Identify which cell holds the provided text, then report its (x, y) central coordinate. 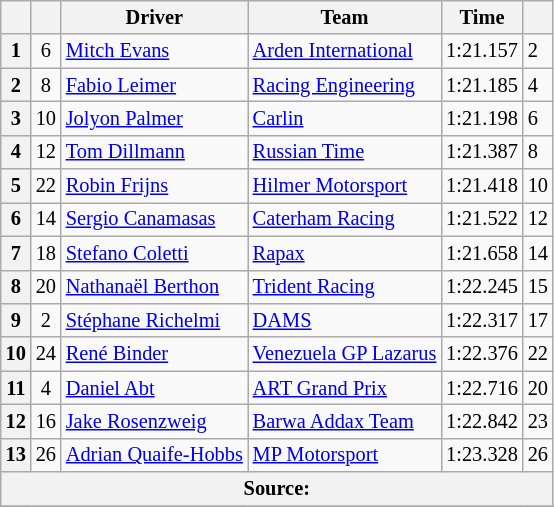
7 (16, 253)
5 (16, 186)
23 (538, 421)
1:21.658 (482, 253)
Racing Engineering (344, 85)
MP Motorsport (344, 455)
Jake Rosenzweig (154, 421)
17 (538, 320)
1:22.376 (482, 354)
ART Grand Prix (344, 388)
Jolyon Palmer (154, 118)
1:22.716 (482, 388)
1:21.387 (482, 152)
Arden International (344, 51)
Time (482, 17)
Tom Dillmann (154, 152)
Stéphane Richelmi (154, 320)
16 (46, 421)
Caterham Racing (344, 219)
Daniel Abt (154, 388)
1:22.842 (482, 421)
15 (538, 287)
24 (46, 354)
1:22.245 (482, 287)
Russian Time (344, 152)
1:21.157 (482, 51)
Stefano Coletti (154, 253)
Source: (277, 489)
1:21.522 (482, 219)
Trident Racing (344, 287)
3 (16, 118)
1:21.418 (482, 186)
Driver (154, 17)
Rapax (344, 253)
Team (344, 17)
1:22.317 (482, 320)
Fabio Leimer (154, 85)
Robin Frijns (154, 186)
René Binder (154, 354)
Venezuela GP Lazarus (344, 354)
DAMS (344, 320)
9 (16, 320)
18 (46, 253)
Sergio Canamasas (154, 219)
Nathanaël Berthon (154, 287)
11 (16, 388)
Mitch Evans (154, 51)
1:21.185 (482, 85)
Hilmer Motorsport (344, 186)
1:21.198 (482, 118)
Barwa Addax Team (344, 421)
1 (16, 51)
1:23.328 (482, 455)
Carlin (344, 118)
Adrian Quaife-Hobbs (154, 455)
13 (16, 455)
